Detect which cell encompasses the target text, then output its (X, Y) center coordinate. 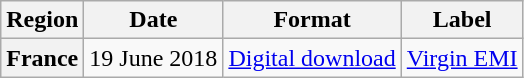
Date (154, 20)
Format (312, 20)
Label (462, 20)
France (42, 58)
19 June 2018 (154, 58)
Digital download (312, 58)
Virgin EMI (462, 58)
Region (42, 20)
